Detect which cell encompasses the target text, then output its [x, y] center coordinate. 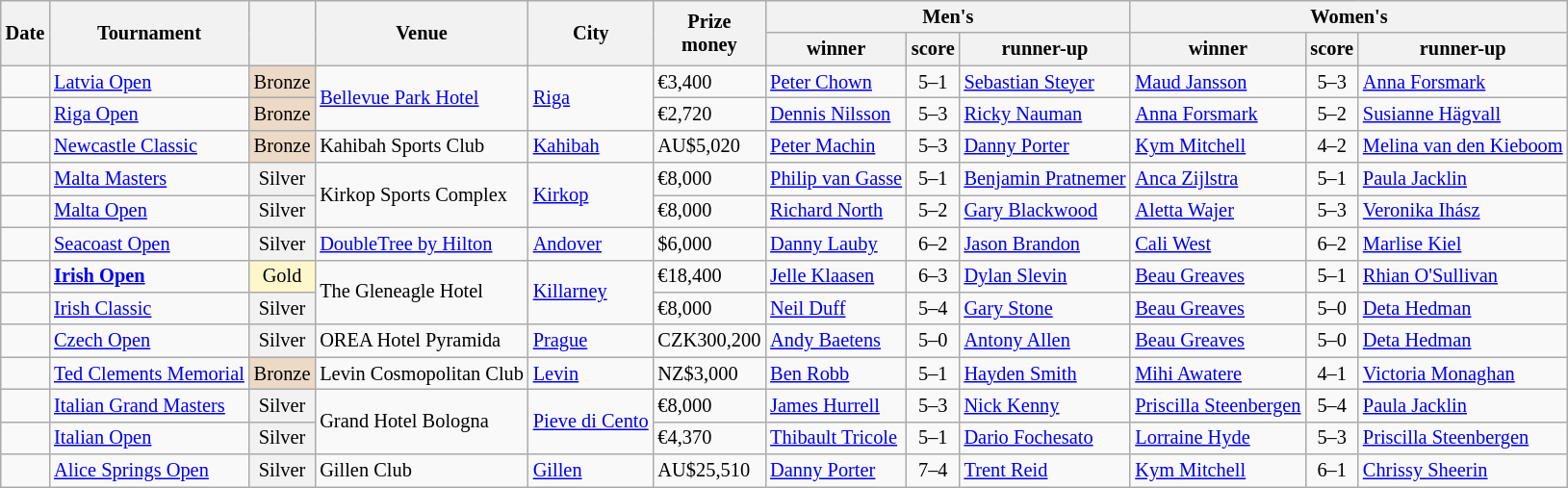
7–4 [934, 471]
Tournament [149, 33]
Gillen Club [422, 471]
€3,400 [710, 82]
Ricky Nauman [1045, 114]
Malta Masters [149, 179]
Levin [591, 373]
Alice Springs Open [149, 471]
AU$25,510 [710, 471]
Women's [1349, 16]
Peter Chown [835, 82]
Cali West [1218, 244]
Seacoast Open [149, 244]
Philip van Gasse [835, 179]
Jelle Klaasen [835, 276]
Bellevue Park Hotel [422, 98]
Nick Kenny [1045, 405]
Andover [591, 244]
Czech Open [149, 341]
Marlise Kiel [1463, 244]
Pieve di Cento [591, 422]
Rhian O'Sullivan [1463, 276]
Melina van den Kieboom [1463, 146]
Aletta Wajer [1218, 211]
Grand Hotel Bologna [422, 422]
Newcastle Classic [149, 146]
OREA Hotel Pyramida [422, 341]
Dennis Nilsson [835, 114]
$6,000 [710, 244]
Kahibah [591, 146]
Gary Stone [1045, 308]
4–2 [1332, 146]
Sebastian Steyer [1045, 82]
Gillen [591, 471]
Riga [591, 98]
City [591, 33]
Gary Blackwood [1045, 211]
Anca Zijlstra [1218, 179]
Irish Classic [149, 308]
Antony Allen [1045, 341]
Venue [422, 33]
Lorraine Hyde [1218, 438]
€2,720 [710, 114]
Dario Fochesato [1045, 438]
4–1 [1332, 373]
Malta Open [149, 211]
Kirkop Sports Complex [422, 194]
Kirkop [591, 194]
6–3 [934, 276]
Dylan Slevin [1045, 276]
Prizemoney [710, 33]
Peter Machin [835, 146]
Chrissy Sheerin [1463, 471]
Richard North [835, 211]
Men's [947, 16]
Ted Clements Memorial [149, 373]
Ben Robb [835, 373]
Thibault Tricole [835, 438]
The Gleneagle Hotel [422, 293]
Hayden Smith [1045, 373]
Benjamin Pratnemer [1045, 179]
James Hurrell [835, 405]
AU$5,020 [710, 146]
Riga Open [149, 114]
DoubleTree by Hilton [422, 244]
Jason Brandon [1045, 244]
Victoria Monaghan [1463, 373]
Trent Reid [1045, 471]
Susianne Hägvall [1463, 114]
Andy Baetens [835, 341]
Kahibah Sports Club [422, 146]
Neil Duff [835, 308]
Date [25, 33]
€4,370 [710, 438]
Maud Jansson [1218, 82]
Italian Open [149, 438]
Irish Open [149, 276]
6–1 [1332, 471]
Danny Lauby [835, 244]
Italian Grand Masters [149, 405]
Gold [283, 276]
CZK300,200 [710, 341]
Latvia Open [149, 82]
€18,400 [710, 276]
Levin Cosmopolitan Club [422, 373]
Veronika Ihász [1463, 211]
Mihi Awatere [1218, 373]
Prague [591, 341]
NZ$3,000 [710, 373]
Killarney [591, 293]
